Return the [X, Y] coordinate for the center point of the cell that contains the specified text.  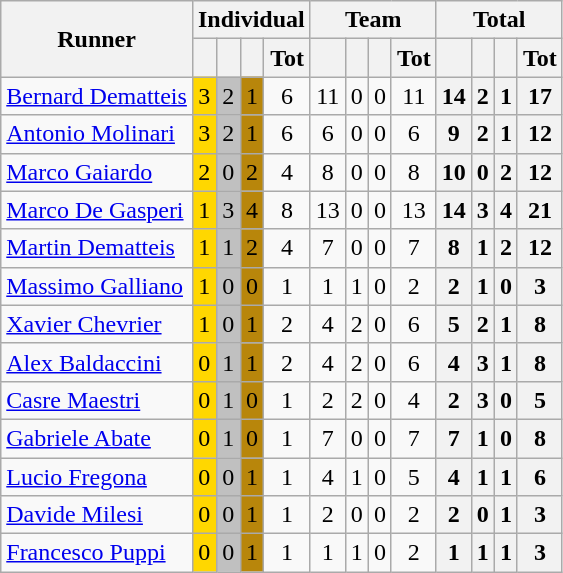
Runner [97, 39]
Marco Gaiardo [97, 172]
Casre Maestri [97, 400]
9 [454, 134]
Francesco Puppi [97, 553]
21 [540, 210]
Gabriele Abate [97, 438]
Bernard Dematteis [97, 96]
Massimo Galliano [97, 286]
Team [373, 20]
Xavier Chevrier [97, 324]
Alex Baldaccini [97, 362]
17 [540, 96]
Antonio Molinari [97, 134]
Total [499, 20]
Davide Milesi [97, 515]
Marco De Gasperi [97, 210]
Individual [251, 20]
Martin Dematteis [97, 248]
Lucio Fregona [97, 477]
10 [454, 172]
